Capture the cell that displays the provided text and extract its [x, y] central coordinate. 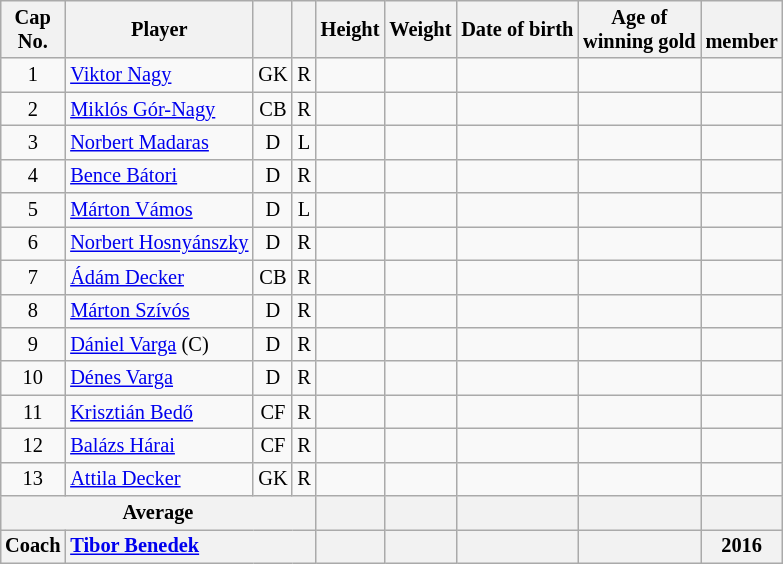
8 [32, 311]
Márton Vámos [159, 210]
Norbert Hosnyánszky [159, 243]
13 [32, 479]
7 [32, 277]
1 [32, 75]
Tibor Benedek [190, 546]
Krisztián Bedő [159, 412]
Balázs Hárai [159, 445]
Age ofwinning gold [639, 29]
11 [32, 412]
5 [32, 210]
Attila Decker [159, 479]
10 [32, 378]
Average [158, 513]
3 [32, 142]
Ádám Decker [159, 277]
Dénes Varga [159, 378]
member [742, 29]
2 [32, 109]
4 [32, 176]
Dániel Varga (C) [159, 344]
Height [350, 29]
Weight [420, 29]
6 [32, 243]
Miklós Gór-Nagy [159, 109]
Norbert Madaras [159, 142]
12 [32, 445]
Márton Szívós [159, 311]
Viktor Nagy [159, 75]
Bence Bátori [159, 176]
Date of birth [517, 29]
CapNo. [32, 29]
9 [32, 344]
2016 [742, 546]
Coach [32, 546]
Player [159, 29]
